Detect which cell encompasses the target text, then output its [x, y] center coordinate. 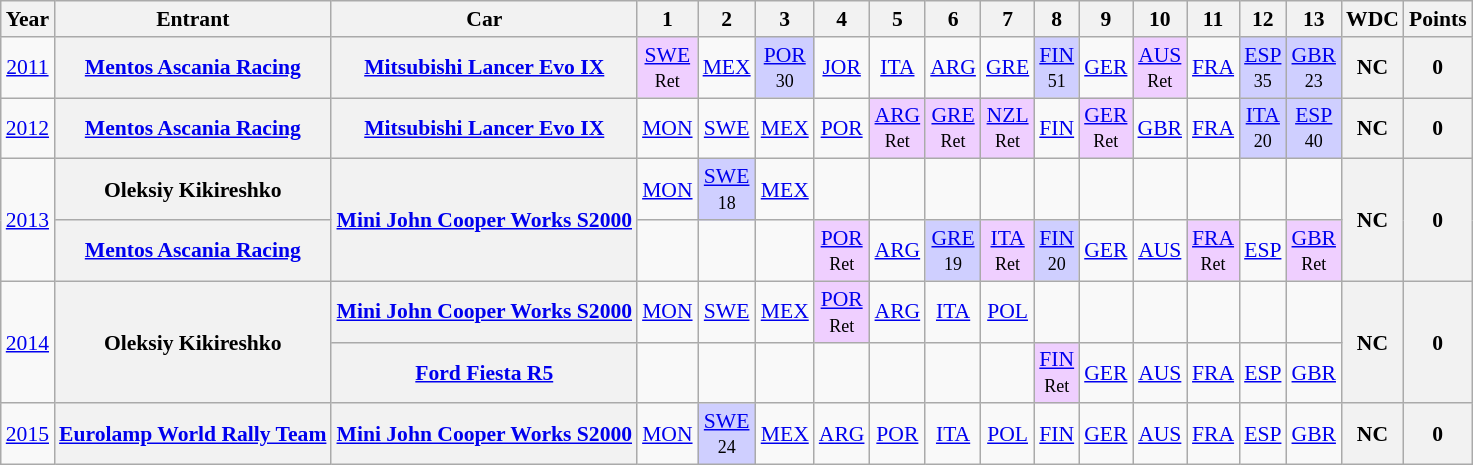
GRERet [953, 128]
SWE18 [727, 190]
SWE24 [727, 434]
FINRet [1056, 372]
Eurolamp World Rally Team [192, 434]
WDC [1372, 19]
ITA20 [1262, 128]
2013 [28, 220]
GRE19 [953, 250]
1 [668, 19]
GBRRet [1314, 250]
JOR [842, 68]
GERRet [1106, 128]
2 [727, 19]
2014 [28, 342]
8 [1056, 19]
ITARet [1008, 250]
11 [1213, 19]
Points [1438, 19]
3 [785, 19]
GRE [1008, 68]
NZLRet [1008, 128]
5 [898, 19]
Car [484, 19]
FRARet [1213, 250]
ESP35 [1262, 68]
2011 [28, 68]
9 [1106, 19]
12 [1262, 19]
ARGRet [898, 128]
2012 [28, 128]
2015 [28, 434]
Year [28, 19]
GBR23 [1314, 68]
POR30 [785, 68]
AUSRet [1160, 68]
Entrant [192, 19]
10 [1160, 19]
SWERet [668, 68]
7 [1008, 19]
FIN20 [1056, 250]
6 [953, 19]
13 [1314, 19]
ESP40 [1314, 128]
4 [842, 19]
Ford Fiesta R5 [484, 372]
FIN51 [1056, 68]
